Find where the given text appears and provide that cell's center as (x, y) coordinate. 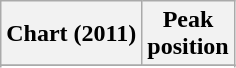
Chart (2011) (72, 34)
Peak position (188, 34)
